Output the [X, Y] coordinate of the center of the cell containing the given text.  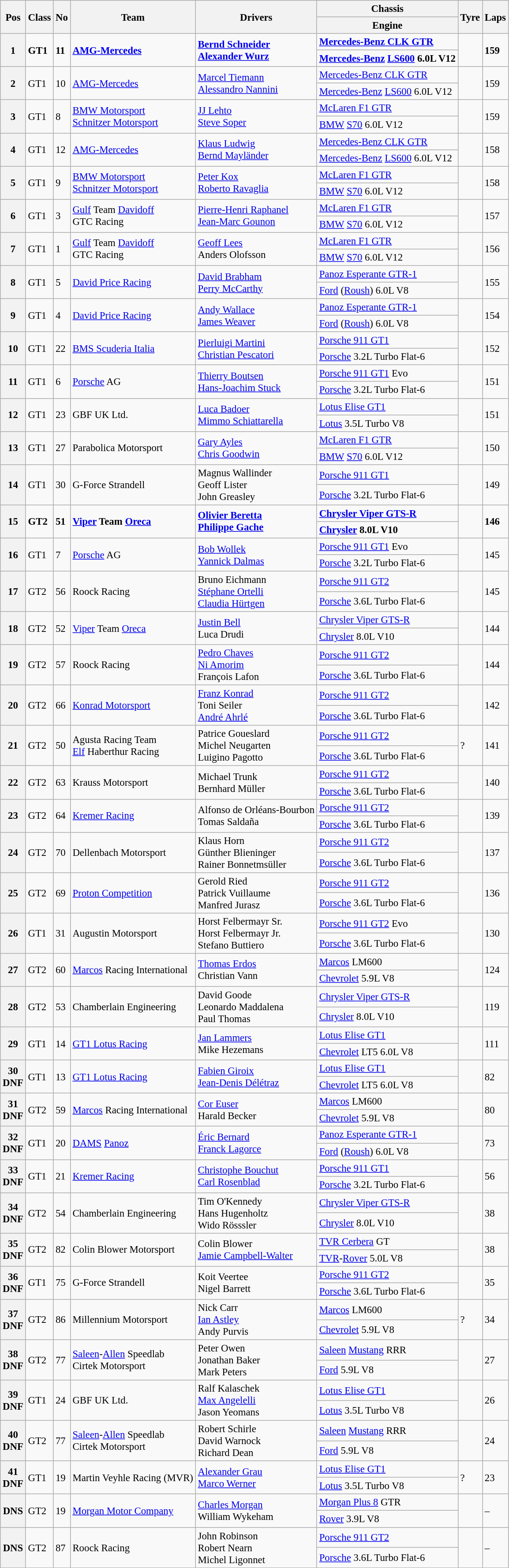
Pierre-Henri Raphanel Jean-Marc Gounon [256, 216]
Olivier Beretta Philippe Gache [256, 521]
150 [496, 448]
BMS Scuderia Italia [133, 348]
30DNF [13, 1077]
142 [496, 706]
137 [496, 852]
Martin Veyhle Racing (MVR) [133, 1477]
17 [13, 592]
156 [496, 249]
Laps [496, 17]
Ralf Kalaschek Max Angelelli Jason Yeomans [256, 1400]
Geoff Lees Anders Olofsson [256, 249]
Jan Lammers Mike Hezemans [256, 1043]
35DNF [13, 1250]
Cor Euser Harald Becker [256, 1109]
Bruno Eichmann Stéphane Ortelli Claudia Hürtgen [256, 592]
34DNF [13, 1213]
157 [496, 216]
36DNF [13, 1283]
69 [62, 893]
Alfonso de Orléans-Bourbon Tomas Saldaña [256, 816]
Dellenbach Motorsport [133, 852]
Krauss Motorsport [133, 782]
80 [496, 1109]
Parabolica Motorsport [133, 448]
Franz Konrad Toni Seiler André Ahrlé [256, 706]
Charles Morgan William Wykeham [256, 1511]
Colin Blower Motorsport [133, 1250]
Chassis [387, 9]
Peter Owen Jonathan Baker Mark Peters [256, 1360]
51 [62, 521]
75 [62, 1283]
64 [62, 816]
63 [62, 782]
Bernd Schneider Alexander Wurz [256, 50]
Patrice Goueslard Michel Neugarten Luigino Pagotto [256, 746]
111 [496, 1043]
TVR Cerbera GT [387, 1242]
41DNF [13, 1477]
Alexander Grau Marco Werner [256, 1477]
53 [62, 1007]
28 [13, 1007]
124 [496, 970]
73 [496, 1143]
38DNF [13, 1360]
David Goode Leonardo Maddalena Paul Thomas [256, 1007]
Gary Ayles Chris Goodwin [256, 448]
66 [62, 706]
Proton Competition [133, 893]
Drivers [256, 17]
Millennium Motorsport [133, 1320]
2 [13, 83]
Christophe Bouchut Carl Rosenblad [256, 1176]
Thomas Erdos Christian Vann [256, 970]
DAMS Panoz [133, 1143]
Justin Bell Luca Drudi [256, 628]
Bob Wollek Yannick Dalmas [256, 555]
57 [62, 665]
155 [496, 282]
25 [13, 893]
50 [62, 746]
Peter Kox Roberto Ravaglia [256, 183]
154 [496, 316]
Pierluigi Martini Christian Pescatori [256, 348]
Agusta Racing Team Elf Haberthur Racing [133, 746]
40DNF [13, 1441]
31DNF [13, 1109]
59 [62, 1109]
Fabien Giroix Jean-Denis Délétraz [256, 1077]
Robert Schirle David Warnock Richard Dean [256, 1441]
39DNF [13, 1400]
29 [13, 1043]
Michael Trunk Bernhard Müller [256, 782]
139 [496, 816]
140 [496, 782]
Luca Badoer Mimmo Schiattarella [256, 414]
Klaus Ludwig Bernd Mayländer [256, 150]
152 [496, 348]
TVR-Rover 5.0L V8 [387, 1258]
Pedro Chaves Ni Amorim François Lafon [256, 665]
31 [62, 933]
Colin Blower Jamie Campbell-Walter [256, 1250]
33DNF [13, 1176]
15 [13, 521]
No [62, 17]
70 [62, 852]
Augustin Motorsport [133, 933]
Engine [387, 26]
Porsche 911 GT2 Evo [387, 923]
146 [496, 521]
149 [496, 485]
Klaus Horn Günther Blieninger Rainer Bonnetmsüller [256, 852]
18 [13, 628]
87 [62, 1548]
34 [496, 1320]
Tim O'Kennedy Hans Hugenholtz Wido Rösssler [256, 1213]
60 [62, 970]
Tyre [470, 17]
John Robinson Robert Nearn Michel Ligonnet [256, 1548]
Morgan Plus 8 GTR [387, 1502]
David Brabham Perry McCarthy [256, 282]
32DNF [13, 1143]
Class [40, 17]
141 [496, 746]
Gerold Ried Patrick Vuillaume Manfred Jurasz [256, 893]
35 [496, 1283]
119 [496, 1007]
Nick Carr Ian Astley Andy Purvis [256, 1320]
54 [62, 1213]
Marcel Tiemann Alessandro Nannini [256, 83]
JJ Lehto Steve Soper [256, 116]
30 [62, 485]
Éric Bernard Franck Lagorce [256, 1143]
Koit Veertee Nigel Barrett [256, 1283]
Horst Felbermayr Sr. Horst Felbermayr Jr. Stefano Buttiero [256, 933]
86 [62, 1320]
Andy Wallace James Weaver [256, 316]
52 [62, 628]
Team [133, 17]
136 [496, 893]
Thierry Boutsen Hans-Joachim Stuck [256, 382]
Konrad Motorsport [133, 706]
Magnus Wallinder Geoff Lister John Greasley [256, 485]
16 [13, 555]
130 [496, 933]
37DNF [13, 1320]
Pos [13, 17]
Morgan Motor Company [133, 1511]
Rover 3.9L V8 [387, 1519]
